Detect which cell encompasses the target text, then output its (X, Y) center coordinate. 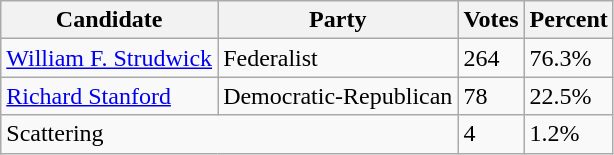
Richard Stanford (110, 96)
Federalist (338, 58)
264 (491, 58)
Percent (568, 20)
Scattering (230, 134)
Democratic-Republican (338, 96)
4 (491, 134)
78 (491, 96)
Candidate (110, 20)
1.2% (568, 134)
76.3% (568, 58)
22.5% (568, 96)
William F. Strudwick (110, 58)
Party (338, 20)
Votes (491, 20)
